For the text-containing cell, return its midpoint in [x, y] coordinate format. 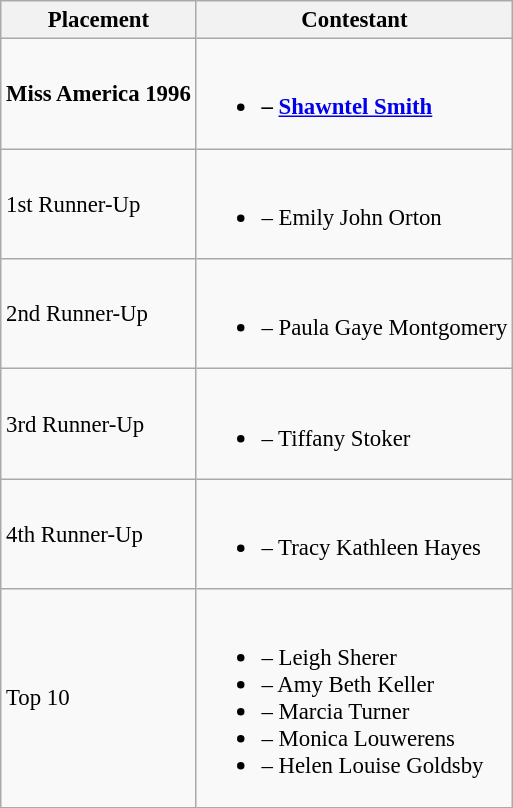
– Leigh Sherer – Amy Beth Keller – Marcia Turner – Monica Louwerens – Helen Louise Goldsby [354, 698]
4th Runner-Up [98, 534]
Top 10 [98, 698]
– Tiffany Stoker [354, 424]
Miss America 1996 [98, 94]
1st Runner-Up [98, 204]
3rd Runner-Up [98, 424]
Contestant [354, 20]
– Emily John Orton [354, 204]
– Tracy Kathleen Hayes [354, 534]
– Shawntel Smith [354, 94]
2nd Runner-Up [98, 314]
Placement [98, 20]
– Paula Gaye Montgomery [354, 314]
